Pinpoint the cell where the given text exists, returning its (x, y) midpoint coordinate. 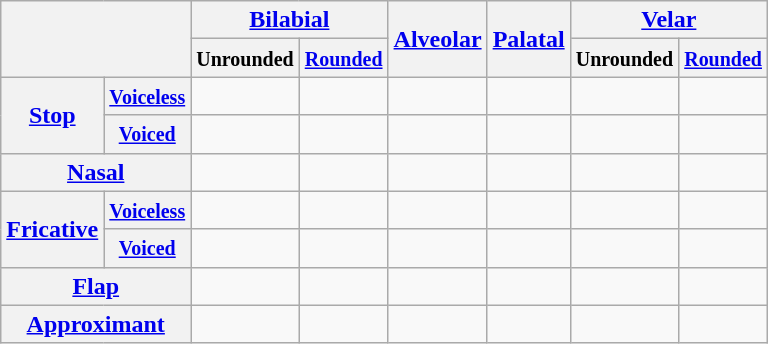
Flap (96, 286)
Bilabial (290, 20)
Palatal (528, 39)
Nasal (96, 172)
Velar (668, 20)
Fricative (52, 229)
Alveolar (438, 39)
Stop (52, 115)
Approximant (96, 324)
